Determine the (X, Y) coordinate at the center of the cell enclosing the given text.  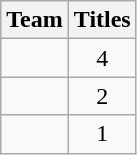
Team (35, 20)
1 (102, 134)
Titles (102, 20)
2 (102, 96)
4 (102, 58)
